Find where the given text appears and provide that cell's center as [x, y] coordinate. 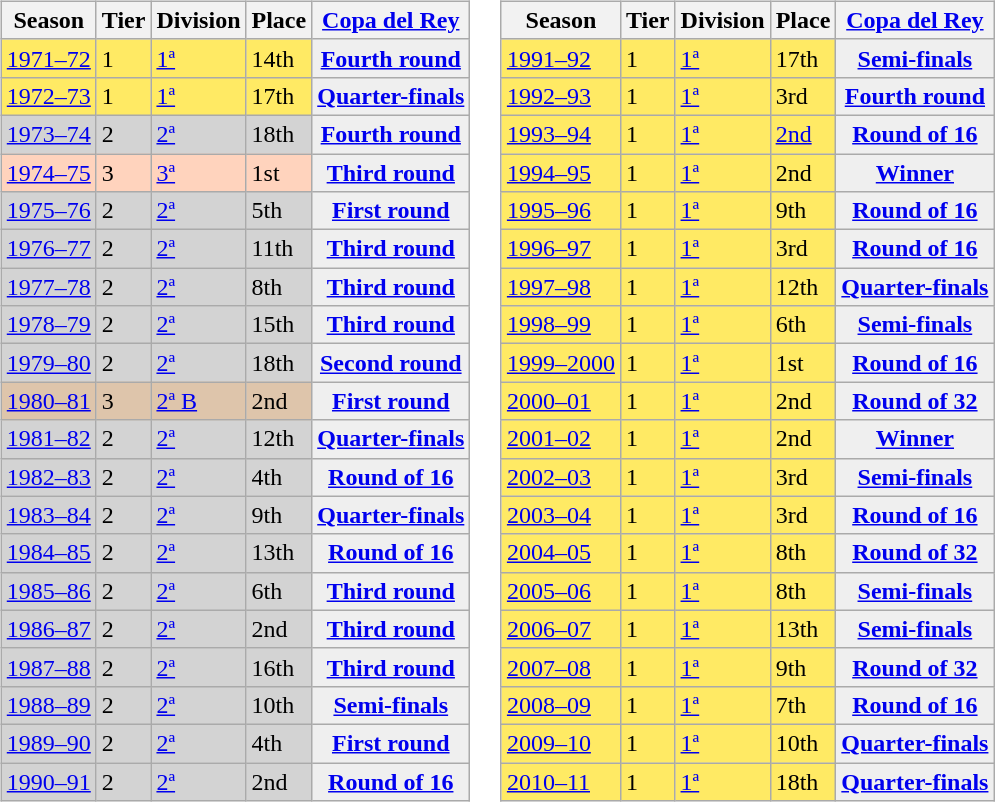
1994–95 [560, 173]
1979–80 [48, 363]
2010–11 [560, 781]
1980–81 [48, 401]
1989–90 [48, 743]
1986–87 [48, 629]
2001–02 [560, 439]
1985–86 [48, 591]
14th [279, 58]
2008–09 [560, 705]
1973–74 [48, 134]
1997–98 [560, 287]
2000–01 [560, 401]
1987–88 [48, 667]
1978–79 [48, 325]
1983–84 [48, 515]
2003–04 [560, 515]
1972–73 [48, 96]
1982–83 [48, 477]
1995–96 [560, 211]
16th [279, 667]
7th [803, 705]
1991–92 [560, 58]
1981–82 [48, 439]
1988–89 [48, 705]
2002–03 [560, 477]
Second round [391, 363]
2006–07 [560, 629]
1998–99 [560, 325]
2ª B [198, 401]
2007–08 [560, 667]
1974–75 [48, 173]
2004–05 [560, 553]
5th [279, 211]
1993–94 [560, 134]
15th [279, 325]
1975–76 [48, 211]
1990–91 [48, 781]
1984–85 [48, 553]
1977–78 [48, 287]
2009–10 [560, 743]
1976–77 [48, 249]
1996–97 [560, 249]
1992–93 [560, 96]
1999–2000 [560, 363]
3ª [198, 173]
11th [279, 249]
1971–72 [48, 58]
2005–06 [560, 591]
